Extract the [x, y] coordinate from the center of the cell holding the provided text.  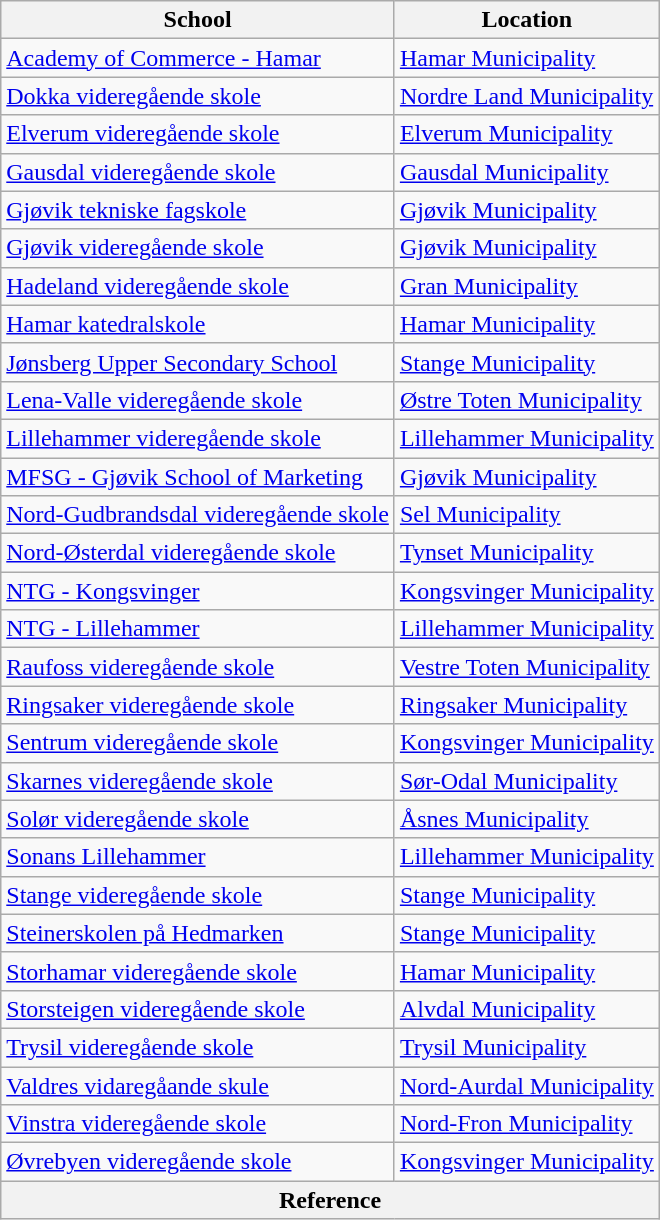
Alvdal Municipality [526, 1009]
MFSG - Gjøvik School of Marketing [198, 477]
Stange videregående skole [198, 895]
Elverum videregående skole [198, 134]
Øvrebyen videregående skole [198, 1162]
Storsteigen videregående skole [198, 1009]
Tynset Municipality [526, 553]
Sonans Lillehammer [198, 857]
Sel Municipality [526, 515]
Solør videregående skole [198, 819]
Skarnes videregående skole [198, 781]
Trysil Municipality [526, 1047]
Gran Municipality [526, 286]
Jønsberg Upper Secondary School [198, 362]
School [198, 20]
Gjøvik tekniske fagskole [198, 210]
Vinstra videregående skole [198, 1124]
Elverum Municipality [526, 134]
NTG - Kongsvinger [198, 591]
Nordre Land Municipality [526, 96]
Lena-Valle videregående skole [198, 400]
Dokka videregående skole [198, 96]
Nord-Gudbrandsdal videregående skole [198, 515]
Åsnes Municipality [526, 819]
Sentrum videregående skole [198, 743]
Nord-Aurdal Municipality [526, 1085]
Nord-Fron Municipality [526, 1124]
Østre Toten Municipality [526, 400]
Raufoss videregående skole [198, 667]
Hamar katedralskole [198, 324]
Nord-Østerdal videregående skole [198, 553]
Ringsaker videregående skole [198, 705]
Valdres vidaregåande skule [198, 1085]
Ringsaker Municipality [526, 705]
Sør-Odal Municipality [526, 781]
Vestre Toten Municipality [526, 667]
Gausdal Municipality [526, 172]
NTG - Lillehammer [198, 629]
Gjøvik videregående skole [198, 248]
Lillehammer videregående skole [198, 438]
Hadeland videregående skole [198, 286]
Reference [330, 1200]
Location [526, 20]
Steinerskolen på Hedmarken [198, 933]
Storhamar videregående skole [198, 971]
Trysil videregående skole [198, 1047]
Academy of Commerce - Hamar [198, 58]
Gausdal videregående skole [198, 172]
